From the cell containing the given text, extract its center point as (X, Y) coordinate. 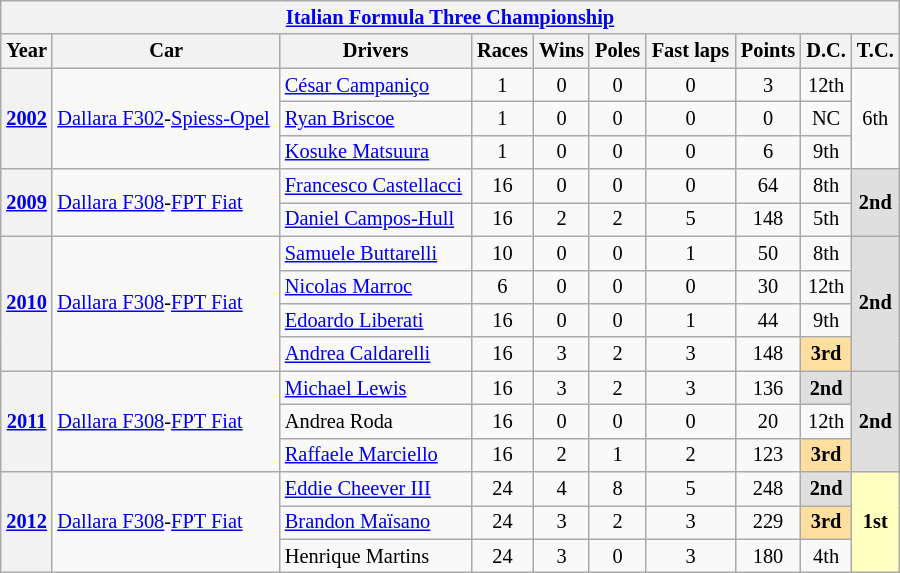
Ryan Briscoe (376, 118)
Year (27, 51)
Edoardo Liberati (376, 320)
Points (768, 51)
Eddie Cheever III (376, 489)
2009 (27, 202)
64 (768, 186)
Andrea Caldarelli (376, 354)
Samuele Buttarelli (376, 253)
229 (768, 522)
T.C. (875, 51)
248 (768, 489)
Poles (617, 51)
1st (875, 522)
Michael Lewis (376, 388)
Raffaele Marciello (376, 455)
Henrique Martins (376, 556)
Races (502, 51)
D.C. (826, 51)
Andrea Roda (376, 421)
180 (768, 556)
20 (768, 421)
5th (826, 219)
Kosuke Matsuura (376, 152)
Car (166, 51)
Brandon Maïsano (376, 522)
10 (502, 253)
50 (768, 253)
Dallara F302-Spiess-Opel (166, 118)
8 (617, 489)
30 (768, 287)
Francesco Castellacci (376, 186)
2002 (27, 118)
4 (562, 489)
Drivers (376, 51)
Fast laps (690, 51)
Italian Formula Three Championship (450, 17)
Nicolas Marroc (376, 287)
2011 (27, 422)
Wins (562, 51)
2010 (27, 304)
César Campaniço (376, 85)
44 (768, 320)
123 (768, 455)
136 (768, 388)
NC (826, 118)
6th (875, 118)
2012 (27, 522)
Daniel Campos-Hull (376, 219)
4th (826, 556)
